Locate the cell with the specified text and output its [x, y] center coordinate. 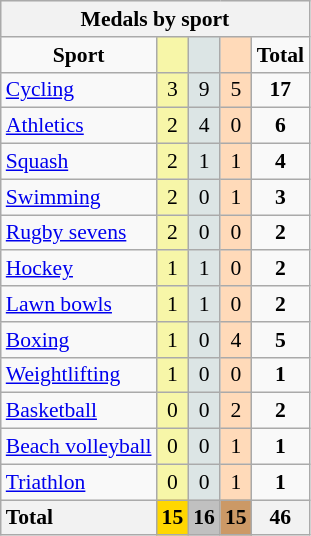
Beach volleyball [79, 447]
Triathlon [79, 482]
Squash [79, 162]
17 [280, 90]
Lawn bowls [79, 304]
9 [204, 90]
Sport [79, 55]
Swimming [79, 197]
Cycling [79, 90]
6 [280, 126]
Hockey [79, 269]
Weightlifting [79, 375]
Athletics [79, 126]
16 [204, 518]
Basketball [79, 411]
Boxing [79, 340]
Rugby sevens [79, 233]
46 [280, 518]
Medals by sport [155, 19]
